From the cell containing the given text, extract its center point as (X, Y) coordinate. 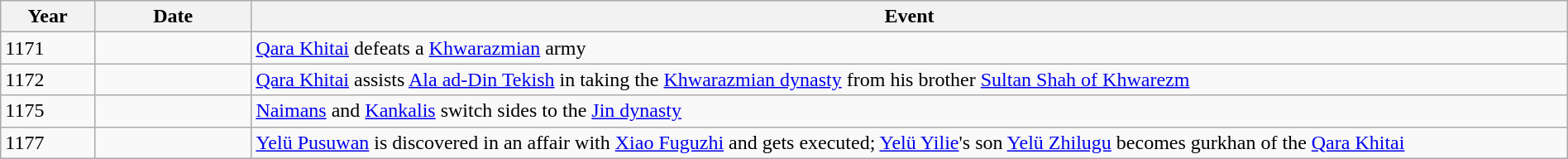
Qara Khitai defeats a Khwarazmian army (910, 48)
Qara Khitai assists Ala ad-Din Tekish in taking the Khwarazmian dynasty from his brother Sultan Shah of Khwarezm (910, 79)
1175 (48, 111)
Date (172, 17)
Naimans and Kankalis switch sides to the Jin dynasty (910, 111)
1171 (48, 48)
Event (910, 17)
Yelü Pusuwan is discovered in an affair with Xiao Fuguzhi and gets executed; Yelü Yilie's son Yelü Zhilugu becomes gurkhan of the Qara Khitai (910, 142)
Year (48, 17)
1177 (48, 142)
1172 (48, 79)
